Search for the cell housing the specified text and yield its [X, Y] center coordinate. 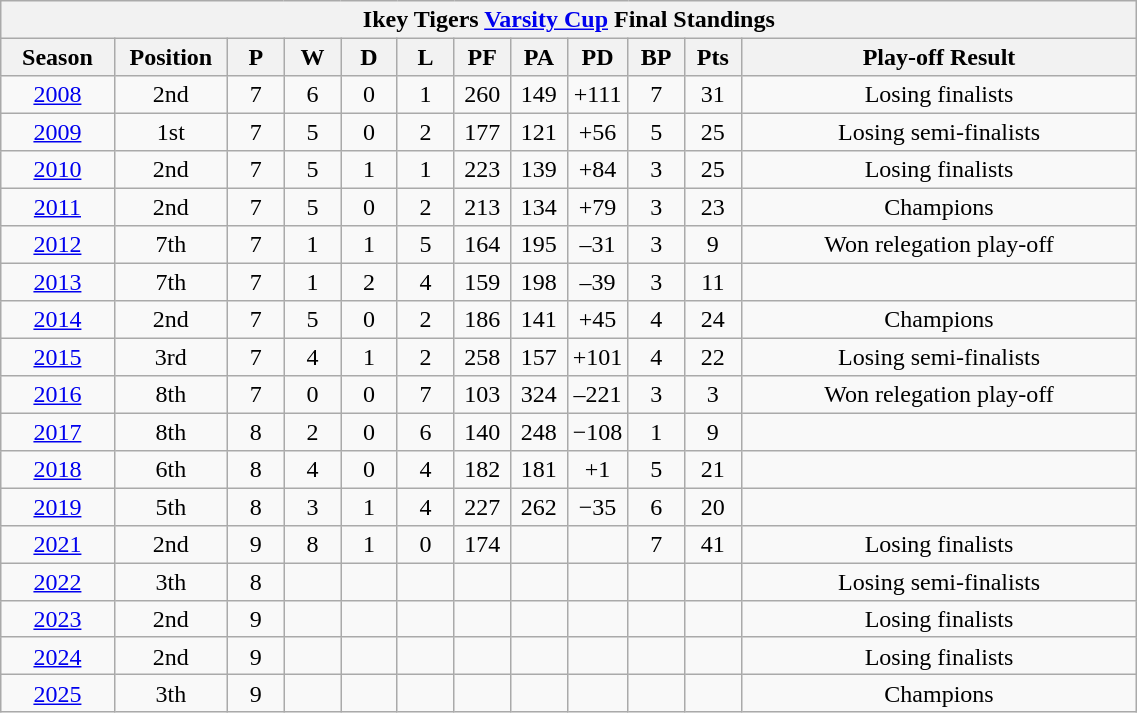
PF [482, 56]
–31 [598, 244]
2024 [58, 656]
149 [540, 94]
Play-off Result [939, 56]
3rd [170, 356]
159 [482, 282]
PD [598, 56]
Position [170, 56]
+56 [598, 132]
198 [540, 282]
157 [540, 356]
260 [482, 94]
213 [482, 206]
103 [482, 394]
+45 [598, 318]
31 [712, 94]
223 [482, 170]
–39 [598, 282]
2010 [58, 170]
+1 [598, 468]
1st [170, 132]
D [370, 56]
+111 [598, 94]
134 [540, 206]
5th [170, 506]
−35 [598, 506]
181 [540, 468]
–221 [598, 394]
262 [540, 506]
177 [482, 132]
41 [712, 544]
2018 [58, 468]
2016 [58, 394]
258 [482, 356]
2022 [58, 582]
−108 [598, 432]
121 [540, 132]
Pts [712, 56]
227 [482, 506]
PA [540, 56]
+84 [598, 170]
2013 [58, 282]
+101 [598, 356]
182 [482, 468]
24 [712, 318]
BP [656, 56]
2011 [58, 206]
2023 [58, 618]
2014 [58, 318]
21 [712, 468]
22 [712, 356]
2015 [58, 356]
23 [712, 206]
174 [482, 544]
2021 [58, 544]
140 [482, 432]
195 [540, 244]
W [312, 56]
Ikey Tigers Varsity Cup Final Standings [569, 20]
11 [712, 282]
2009 [58, 132]
141 [540, 318]
2019 [58, 506]
2012 [58, 244]
324 [540, 394]
6th [170, 468]
L [426, 56]
2017 [58, 432]
164 [482, 244]
Season [58, 56]
2025 [58, 694]
248 [540, 432]
20 [712, 506]
139 [540, 170]
P [256, 56]
+79 [598, 206]
2008 [58, 94]
186 [482, 318]
